Extract the (X, Y) coordinate from the center of the cell holding the provided text.  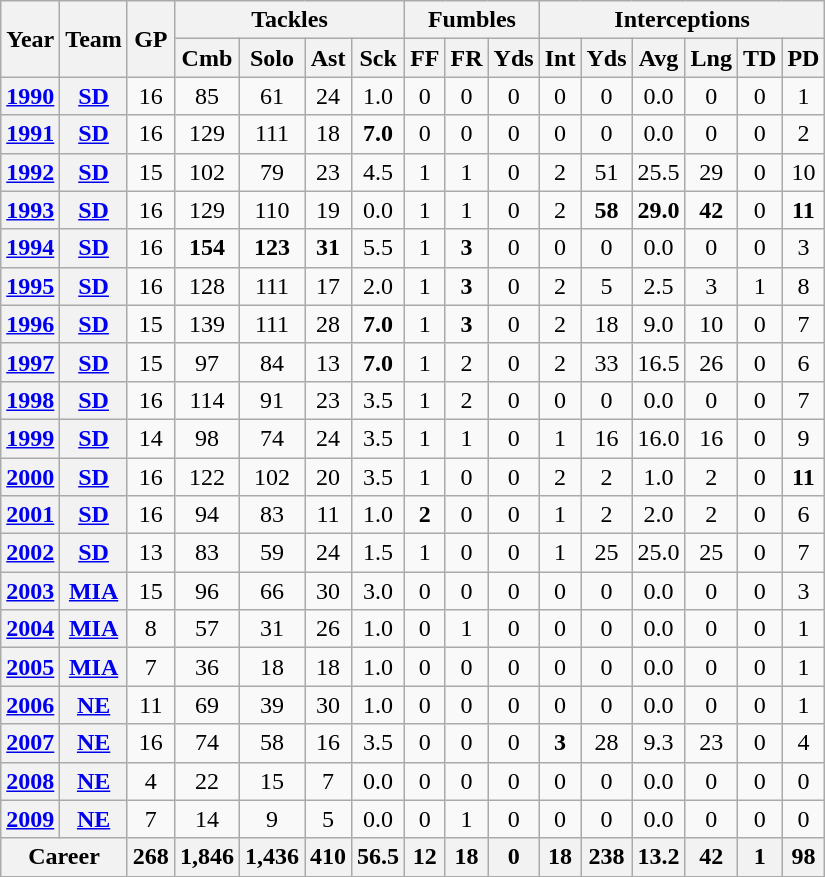
36 (206, 667)
85 (206, 96)
1999 (30, 438)
91 (272, 400)
97 (206, 362)
69 (206, 705)
Tackles (289, 20)
268 (150, 857)
17 (328, 286)
410 (328, 857)
22 (206, 781)
2001 (30, 515)
2000 (30, 477)
PD (804, 58)
1994 (30, 248)
2007 (30, 743)
Interceptions (682, 20)
1996 (30, 324)
139 (206, 324)
1,846 (206, 857)
FF (425, 58)
94 (206, 515)
Ast (328, 58)
19 (328, 210)
Avg (658, 58)
79 (272, 172)
1.5 (378, 553)
2008 (30, 781)
56.5 (378, 857)
123 (272, 248)
96 (206, 591)
29.0 (658, 210)
1998 (30, 400)
Team (94, 39)
66 (272, 591)
2005 (30, 667)
110 (272, 210)
1995 (30, 286)
51 (606, 172)
3.0 (378, 591)
33 (606, 362)
9.3 (658, 743)
61 (272, 96)
1991 (30, 134)
1993 (30, 210)
1990 (30, 96)
84 (272, 362)
Year (30, 39)
2009 (30, 819)
2006 (30, 705)
Career (64, 857)
2003 (30, 591)
29 (711, 172)
25.5 (658, 172)
2004 (30, 629)
Sck (378, 58)
154 (206, 248)
16.0 (658, 438)
9.0 (658, 324)
238 (606, 857)
57 (206, 629)
128 (206, 286)
Cmb (206, 58)
Int (560, 58)
1992 (30, 172)
39 (272, 705)
Solo (272, 58)
16.5 (658, 362)
20 (328, 477)
13.2 (658, 857)
25.0 (658, 553)
FR (466, 58)
TD (760, 58)
Fumbles (472, 20)
Lng (711, 58)
59 (272, 553)
4.5 (378, 172)
114 (206, 400)
122 (206, 477)
2.5 (658, 286)
5.5 (378, 248)
GP (150, 39)
2002 (30, 553)
1997 (30, 362)
1,436 (272, 857)
12 (425, 857)
